Return (x, y) of the center of cell containing provided text 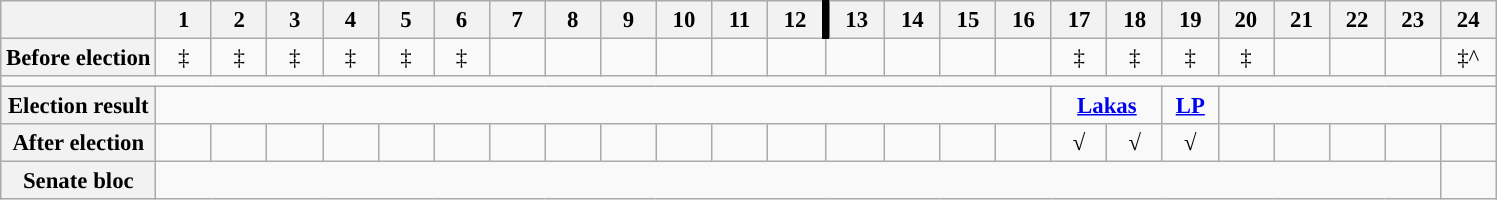
24 (1468, 20)
13 (856, 20)
4 (351, 20)
6 (462, 20)
After election (78, 143)
5 (406, 20)
Senate bloc (78, 181)
1 (184, 20)
17 (1079, 20)
22 (1357, 20)
15 (968, 20)
10 (684, 20)
‡^ (1468, 58)
LP (1190, 106)
12 (796, 20)
3 (295, 20)
18 (1135, 20)
23 (1413, 20)
Before election (78, 58)
2 (239, 20)
20 (1246, 20)
7 (517, 20)
Lakas (1106, 106)
21 (1302, 20)
Election result (78, 106)
11 (740, 20)
14 (913, 20)
16 (1024, 20)
19 (1190, 20)
8 (573, 20)
9 (629, 20)
